Determine the (x, y) coordinate at the center of the cell enclosing the given text.  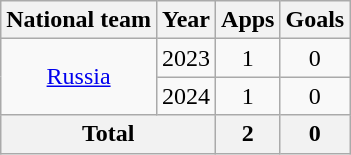
Total (108, 134)
Russia (79, 77)
2023 (186, 58)
2 (248, 134)
Apps (248, 20)
Year (186, 20)
2024 (186, 96)
National team (79, 20)
Goals (315, 20)
